Search for the cell housing the specified text and yield its [X, Y] center coordinate. 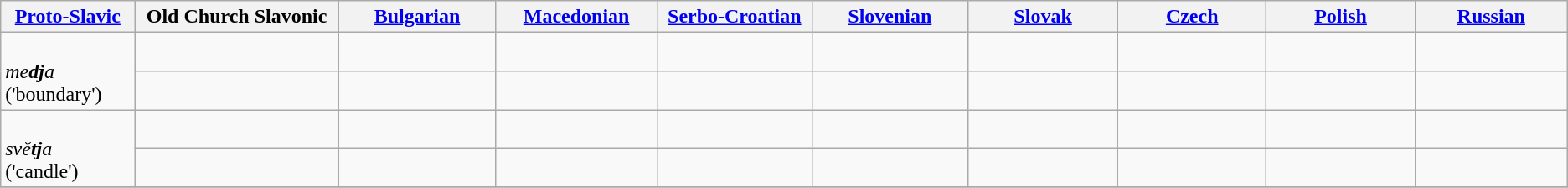
Proto-Slavic [68, 17]
Old Church Slavonic [237, 17]
Serbo-Croatian [735, 17]
Bulgarian [417, 17]
Russian [1491, 17]
světja('candle') [68, 149]
Slovenian [890, 17]
Polish [1340, 17]
Macedonian [576, 17]
Czech [1193, 17]
Slovak [1044, 17]
medja ('boundary') [68, 71]
